From the cell containing the given text, extract its center point as (X, Y) coordinate. 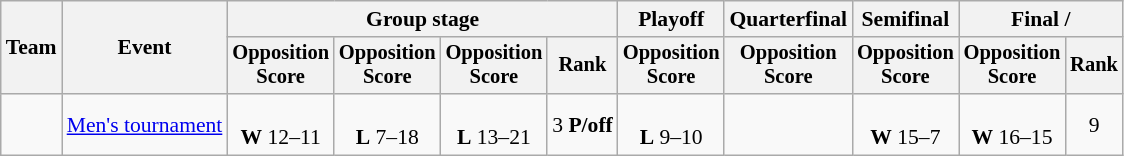
Team (32, 48)
Quarterfinal (788, 19)
Final / (1041, 19)
3 P/off (582, 124)
Men's tournament (145, 124)
W 15–7 (906, 124)
L 7–18 (388, 124)
Playoff (672, 19)
W 16–15 (1012, 124)
L 13–21 (494, 124)
Group stage (422, 19)
9 (1094, 124)
W 12–11 (280, 124)
L 9–10 (672, 124)
Semifinal (906, 19)
Event (145, 48)
